For the text-containing cell, return its midpoint in (X, Y) coordinate format. 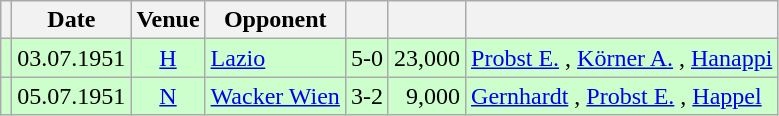
Date (72, 20)
Venue (168, 20)
5-0 (366, 58)
Lazio (275, 58)
3-2 (366, 96)
Opponent (275, 20)
H (168, 58)
Gernhardt , Probst E. , Happel (622, 96)
23,000 (426, 58)
N (168, 96)
05.07.1951 (72, 96)
03.07.1951 (72, 58)
9,000 (426, 96)
Probst E. , Körner A. , Hanappi (622, 58)
Wacker Wien (275, 96)
